From the cell containing the given text, extract its center point as [x, y] coordinate. 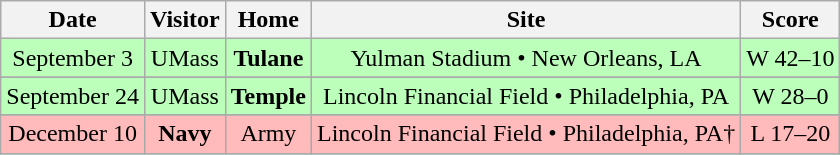
Home [268, 20]
Tulane [268, 58]
Yulman Stadium • New Orleans, LA [526, 58]
Visitor [184, 20]
Temple [268, 96]
September 24 [73, 96]
Site [526, 20]
September 3 [73, 58]
Score [790, 20]
W 42–10 [790, 58]
Lincoln Financial Field • Philadelphia, PA [526, 96]
Navy [184, 134]
L 17–20 [790, 134]
December 10 [73, 134]
Army [268, 134]
W 28–0 [790, 96]
Lincoln Financial Field • Philadelphia, PA† [526, 134]
Date [73, 20]
